Pinpoint the cell where the given text exists, returning its (X, Y) midpoint coordinate. 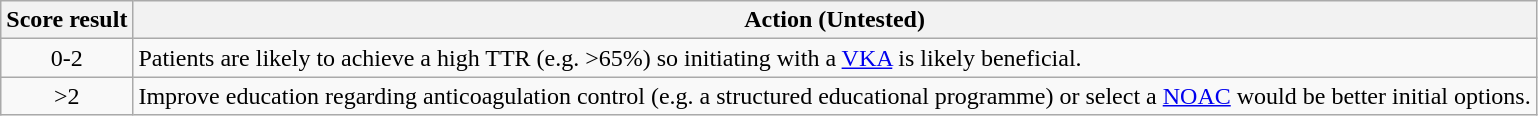
Patients are likely to achieve a high TTR (e.g. >65%) so initiating with a VKA is likely beneficial. (834, 58)
>2 (67, 96)
Action (Untested) (834, 20)
0-2 (67, 58)
Score result (67, 20)
Improve education regarding anticoagulation control (e.g. a structured educational programme) or select a NOAC would be better initial options. (834, 96)
